From the cell containing the given text, extract its center point as (x, y) coordinate. 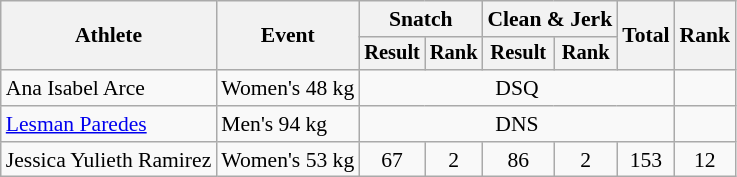
Ana Isabel Arce (109, 88)
DSQ (516, 88)
Snatch (420, 19)
Women's 48 kg (288, 88)
Athlete (109, 36)
Lesman Paredes (109, 124)
Clean & Jerk (550, 19)
Total (646, 36)
Event (288, 36)
Men's 94 kg (288, 124)
DNS (516, 124)
